For the text-containing cell, return its midpoint in (x, y) coordinate format. 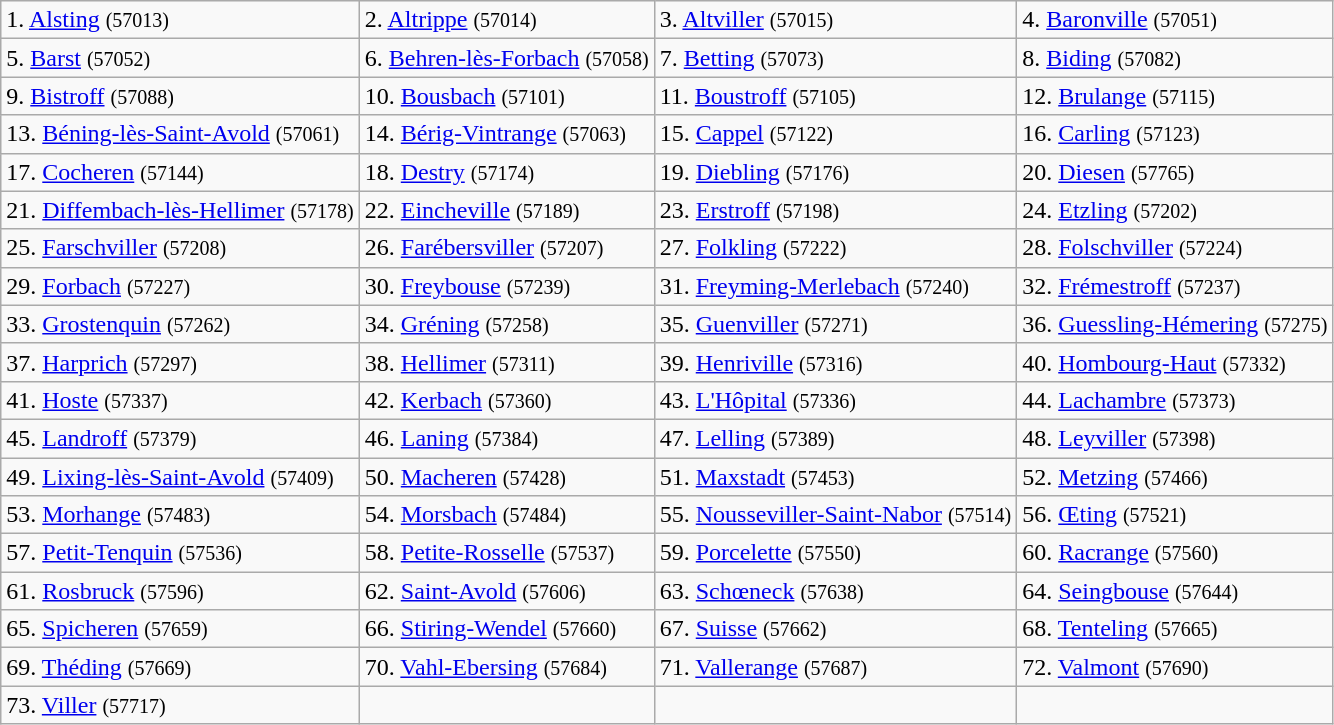
58. Petite-Rosselle (57537) (506, 553)
64. Seingbouse (57644) (1175, 591)
40. Hombourg-Haut (57332) (1175, 362)
63. Schœneck (57638) (836, 591)
38. Hellimer (57311) (506, 362)
24. Etzling (57202) (1175, 210)
13. Béning-lès-Saint-Avold (57061) (180, 134)
54. Morsbach (57484) (506, 515)
35. Guenviller (57271) (836, 324)
67. Suisse (57662) (836, 629)
23. Erstroff (57198) (836, 210)
19. Diebling (57176) (836, 172)
49. Lixing-lès-Saint-Avold (57409) (180, 477)
59. Porcelette (57550) (836, 553)
53. Morhange (57483) (180, 515)
17. Cocheren (57144) (180, 172)
34. Gréning (57258) (506, 324)
20. Diesen (57765) (1175, 172)
8. Biding (57082) (1175, 58)
7. Betting (57073) (836, 58)
6. Behren-lès-Forbach (57058) (506, 58)
15. Cappel (57122) (836, 134)
48. Leyviller (57398) (1175, 438)
18. Destry (57174) (506, 172)
39. Henriville (57316) (836, 362)
72. Valmont (57690) (1175, 667)
32. Frémestroff (57237) (1175, 286)
66. Stiring-Wendel (57660) (506, 629)
56. Œting (57521) (1175, 515)
3. Altviller (57015) (836, 20)
41. Hoste (57337) (180, 400)
52. Metzing (57466) (1175, 477)
1. Alsting (57013) (180, 20)
50. Macheren (57428) (506, 477)
70. Vahl-Ebersing (57684) (506, 667)
68. Tenteling (57665) (1175, 629)
51. Maxstadt (57453) (836, 477)
12. Brulange (57115) (1175, 96)
4. Baronville (57051) (1175, 20)
60. Racrange (57560) (1175, 553)
31. Freyming-Merlebach (57240) (836, 286)
55. Nousseviller-Saint-Nabor (57514) (836, 515)
45. Landroff (57379) (180, 438)
44. Lachambre (57373) (1175, 400)
73. Viller (57717) (180, 705)
69. Théding (57669) (180, 667)
27. Folkling (57222) (836, 248)
36. Guessling-Hémering (57275) (1175, 324)
22. Eincheville (57189) (506, 210)
62. Saint-Avold (57606) (506, 591)
21. Diffembach-lès-Hellimer (57178) (180, 210)
11. Boustroff (57105) (836, 96)
25. Farschviller (57208) (180, 248)
61. Rosbruck (57596) (180, 591)
43. L'Hôpital (57336) (836, 400)
71. Vallerange (57687) (836, 667)
57. Petit-Tenquin (57536) (180, 553)
5. Barst (57052) (180, 58)
14. Bérig-Vintrange (57063) (506, 134)
26. Farébersviller (57207) (506, 248)
28. Folschviller (57224) (1175, 248)
46. Laning (57384) (506, 438)
65. Spicheren (57659) (180, 629)
33. Grostenquin (57262) (180, 324)
29. Forbach (57227) (180, 286)
30. Freybouse (57239) (506, 286)
42. Kerbach (57360) (506, 400)
16. Carling (57123) (1175, 134)
9. Bistroff (57088) (180, 96)
10. Bousbach (57101) (506, 96)
2. Altrippe (57014) (506, 20)
37. Harprich (57297) (180, 362)
47. Lelling (57389) (836, 438)
